Scan for the cell matching the given text and deliver its (x, y) coordinate at center. 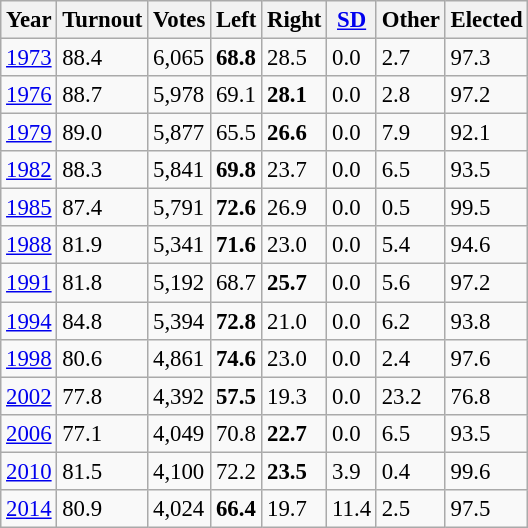
23.2 (410, 396)
5,841 (180, 170)
Elected (486, 20)
68.7 (236, 283)
94.6 (486, 245)
28.5 (294, 58)
72.8 (236, 321)
92.1 (486, 133)
5,877 (180, 133)
1988 (29, 245)
19.3 (294, 396)
2.8 (410, 95)
99.5 (486, 208)
4,024 (180, 509)
Right (294, 20)
Other (410, 20)
1976 (29, 95)
89.0 (102, 133)
Year (29, 20)
5,978 (180, 95)
6,065 (180, 58)
25.7 (294, 283)
5.6 (410, 283)
26.6 (294, 133)
2002 (29, 396)
65.5 (236, 133)
Left (236, 20)
5,341 (180, 245)
76.8 (486, 396)
69.1 (236, 95)
1979 (29, 133)
3.9 (352, 471)
22.7 (294, 433)
Votes (180, 20)
21.0 (294, 321)
4,861 (180, 358)
80.6 (102, 358)
1982 (29, 170)
77.1 (102, 433)
23.7 (294, 170)
77.8 (102, 396)
72.6 (236, 208)
4,100 (180, 471)
70.8 (236, 433)
1991 (29, 283)
68.8 (236, 58)
99.6 (486, 471)
2010 (29, 471)
5.4 (410, 245)
26.9 (294, 208)
0.5 (410, 208)
72.2 (236, 471)
81.8 (102, 283)
88.4 (102, 58)
88.3 (102, 170)
87.4 (102, 208)
0.4 (410, 471)
2014 (29, 509)
2.7 (410, 58)
81.5 (102, 471)
80.9 (102, 509)
6.2 (410, 321)
23.5 (294, 471)
74.6 (236, 358)
19.7 (294, 509)
Turnout (102, 20)
97.3 (486, 58)
2.4 (410, 358)
4,392 (180, 396)
2.5 (410, 509)
1973 (29, 58)
81.9 (102, 245)
SD (352, 20)
28.1 (294, 95)
84.8 (102, 321)
1994 (29, 321)
5,192 (180, 283)
5,791 (180, 208)
2006 (29, 433)
7.9 (410, 133)
1985 (29, 208)
4,049 (180, 433)
5,394 (180, 321)
11.4 (352, 509)
93.8 (486, 321)
66.4 (236, 509)
69.8 (236, 170)
97.5 (486, 509)
88.7 (102, 95)
1998 (29, 358)
71.6 (236, 245)
97.6 (486, 358)
57.5 (236, 396)
